Determine the [X, Y] coordinate at the center of the cell enclosing the given text.  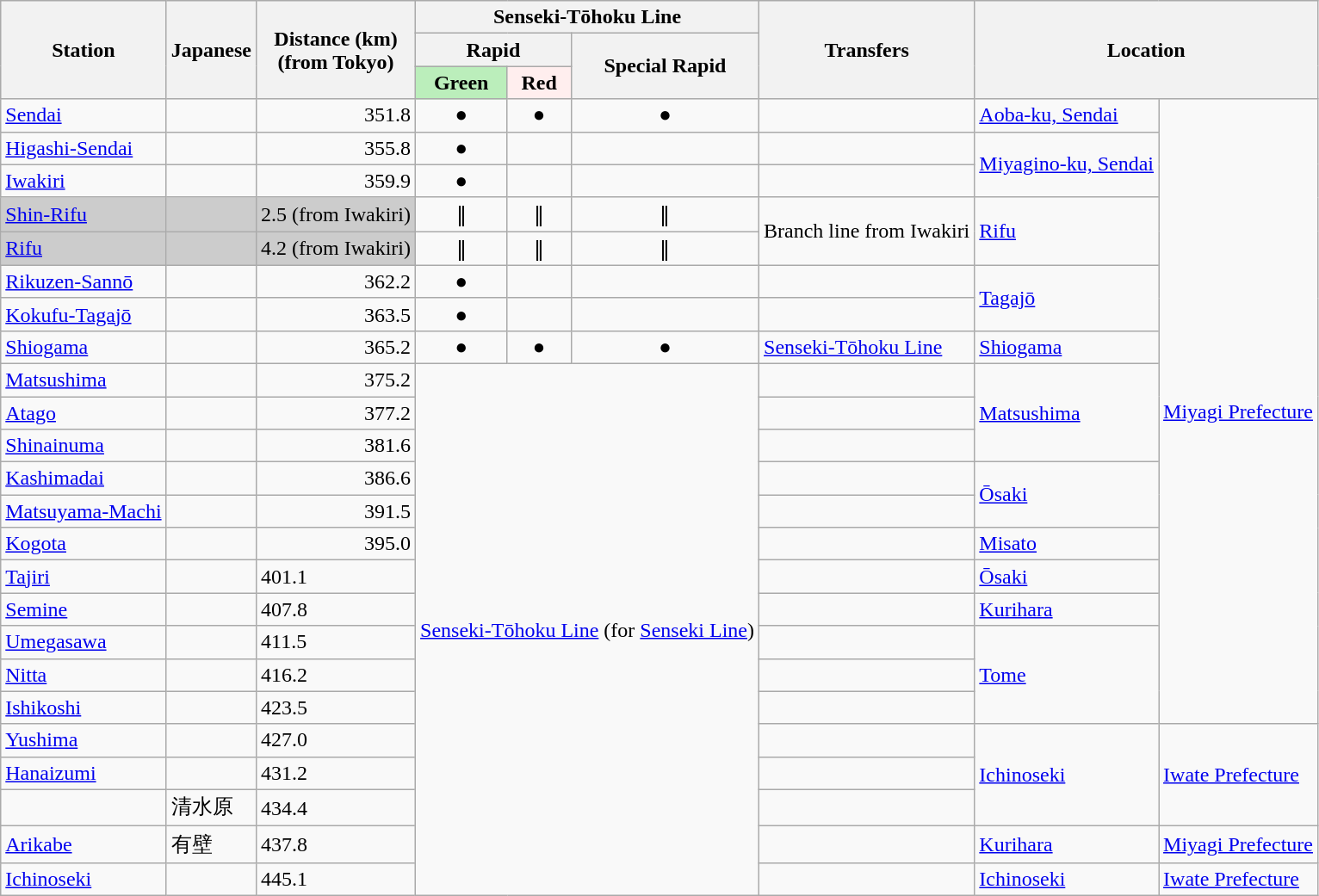
381.6 [336, 446]
445.1 [336, 879]
Misato [1067, 544]
有壁 [211, 845]
431.2 [336, 773]
Yushima [84, 740]
Red [539, 83]
Special Rapid [665, 66]
407.8 [336, 609]
Rapid [494, 50]
427.0 [336, 740]
Distance (km)(from Tokyo) [336, 50]
395.0 [336, 544]
Senseki-Tōhoku Line (for Senseki Line) [587, 629]
416.2 [336, 675]
Japanese [211, 50]
Tagajō [1067, 298]
Hanaizumi [84, 773]
2.5 (from Iwakiri) [336, 214]
Rikuzen-Sannō [84, 281]
Tajiri [84, 577]
362.2 [336, 281]
Umegasawa [84, 642]
清水原 [211, 807]
Green [461, 83]
391.5 [336, 511]
Semine [84, 609]
377.2 [336, 412]
437.8 [336, 845]
434.4 [336, 807]
Aoba-ku, Sendai [1067, 115]
Atago [84, 412]
Station [84, 50]
359.9 [336, 181]
411.5 [336, 642]
Higashi-Sendai [84, 148]
363.5 [336, 314]
Nitta [84, 675]
Shinainuma [84, 446]
Ishikoshi [84, 708]
Iwakiri [84, 181]
Matsuyama-Machi [84, 511]
Tome [1067, 675]
401.1 [336, 577]
4.2 (from Iwakiri) [336, 249]
375.2 [336, 380]
Transfers [867, 50]
Kokufu-Tagajō [84, 314]
Branch line from Iwakiri [867, 231]
Location [1147, 50]
365.2 [336, 347]
Kashimadai [84, 479]
351.8 [336, 115]
423.5 [336, 708]
Sendai [84, 115]
Kogota [84, 544]
Shin-Rifu [84, 214]
355.8 [336, 148]
386.6 [336, 479]
Arikabe [84, 845]
Miyagino-ku, Sendai [1067, 164]
